Return [x, y] of the center of cell containing provided text 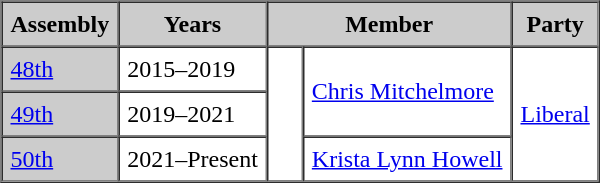
2021–Present [192, 158]
Years [192, 24]
48th [60, 68]
50th [60, 158]
Chris Mitchelmore [408, 91]
Liberal [554, 114]
2019–2021 [192, 114]
49th [60, 114]
Party [554, 24]
Krista Lynn Howell [408, 158]
Member [390, 24]
Assembly [60, 24]
2015–2019 [192, 68]
